Capture the cell that displays the provided text and extract its [X, Y] central coordinate. 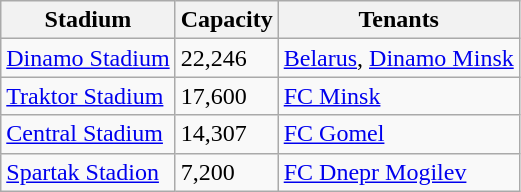
Tenants [398, 20]
Central Stadium [88, 134]
17,600 [226, 96]
14,307 [226, 134]
Belarus, Dinamo Minsk [398, 58]
22,246 [226, 58]
FC Minsk [398, 96]
Dinamo Stadium [88, 58]
Traktor Stadium [88, 96]
FC Dnepr Mogilev [398, 172]
Spartak Stadion [88, 172]
FC Gomel [398, 134]
7,200 [226, 172]
Stadium [88, 20]
Capacity [226, 20]
